Return the (X, Y) coordinate for the center point of the cell that contains the specified text.  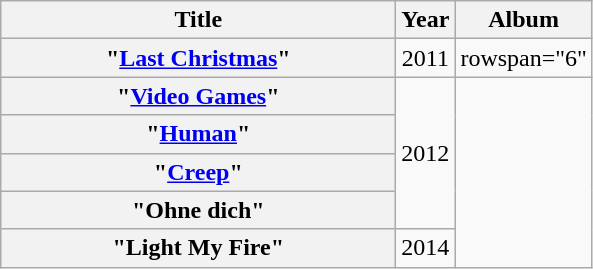
"Light My Fire" (198, 248)
2014 (426, 248)
"Human" (198, 134)
2011 (426, 58)
"Ohne dich" (198, 210)
"Last Christmas" (198, 58)
"Video Games" (198, 96)
rowspan="6" (524, 58)
Title (198, 20)
Album (524, 20)
"Creep" (198, 172)
Year (426, 20)
2012 (426, 153)
